For the text-containing cell, return its midpoint in (X, Y) coordinate format. 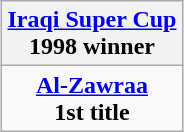
Al-Zawraa1st title (92, 98)
Iraqi Super Cup1998 winner (92, 34)
